Find where the given text appears and provide that cell's center as [X, Y] coordinate. 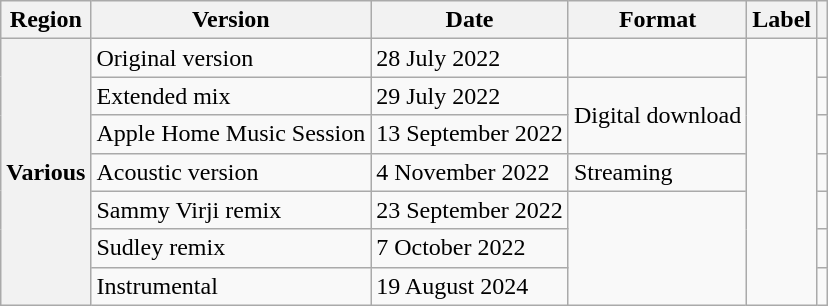
Format [657, 20]
29 July 2022 [470, 96]
Region [46, 20]
Various [46, 172]
Acoustic version [231, 172]
4 November 2022 [470, 172]
Digital download [657, 115]
Instrumental [231, 286]
19 August 2024 [470, 286]
Sammy Virji remix [231, 210]
28 July 2022 [470, 58]
Sudley remix [231, 248]
23 September 2022 [470, 210]
Original version [231, 58]
Apple Home Music Session [231, 134]
Date [470, 20]
Streaming [657, 172]
13 September 2022 [470, 134]
Label [782, 20]
Extended mix [231, 96]
Version [231, 20]
7 October 2022 [470, 248]
